Identify which cell holds the provided text, then report its [x, y] central coordinate. 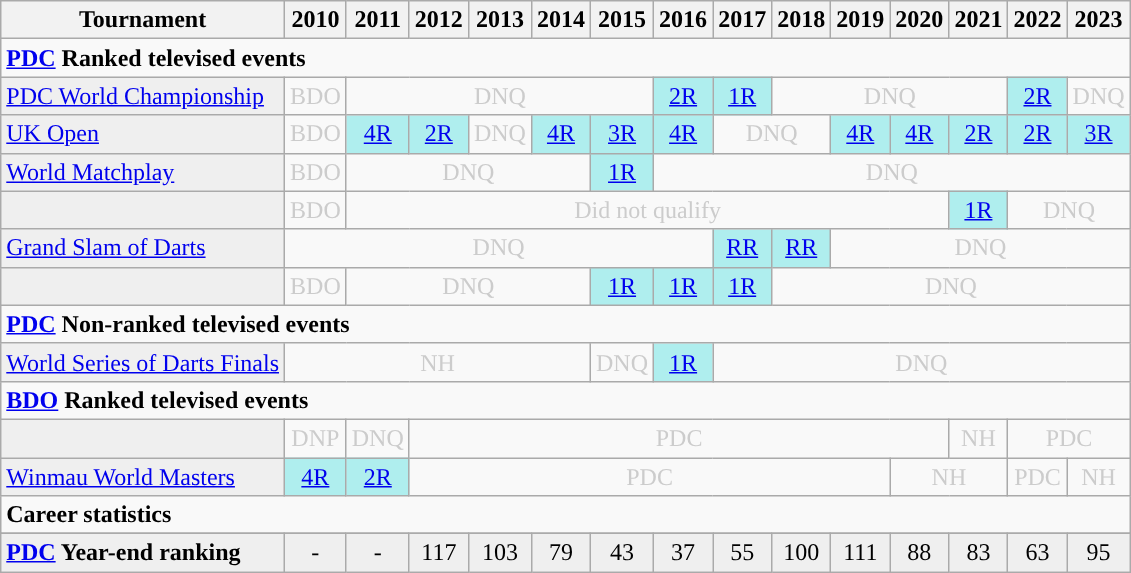
2014 [560, 20]
111 [860, 553]
2023 [1098, 20]
Tournament [143, 20]
79 [560, 553]
BDO Ranked televised events [566, 400]
2016 [684, 20]
PDC World Championship [143, 96]
UK Open [143, 134]
2010 [316, 20]
Did not qualify [648, 210]
DNP [316, 438]
2018 [802, 20]
Winmau World Masters [143, 477]
Grand Slam of Darts [143, 248]
2015 [622, 20]
2012 [438, 20]
2013 [500, 20]
95 [1098, 553]
2011 [378, 20]
PDC Year-end ranking [143, 553]
55 [742, 553]
PDC Ranked televised events [566, 58]
2019 [860, 20]
2017 [742, 20]
37 [684, 553]
88 [920, 553]
2021 [978, 20]
2020 [920, 20]
World Matchplay [143, 172]
43 [622, 553]
83 [978, 553]
PDC Non-ranked televised events [566, 324]
2022 [1038, 20]
117 [438, 553]
World Series of Darts Finals [143, 362]
Career statistics [566, 515]
103 [500, 553]
100 [802, 553]
63 [1038, 553]
